For the text-containing cell, return its midpoint in [x, y] coordinate format. 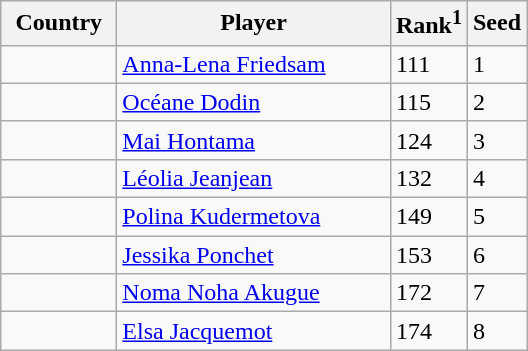
Anna-Lena Friedsam [254, 64]
153 [428, 255]
3 [496, 140]
Country [59, 24]
4 [496, 178]
Océane Dodin [254, 102]
111 [428, 64]
Rank1 [428, 24]
7 [496, 293]
132 [428, 178]
Player [254, 24]
Polina Kudermetova [254, 217]
Jessika Ponchet [254, 255]
Noma Noha Akugue [254, 293]
149 [428, 217]
124 [428, 140]
174 [428, 331]
172 [428, 293]
2 [496, 102]
Elsa Jacquemot [254, 331]
Mai Hontama [254, 140]
Léolia Jeanjean [254, 178]
6 [496, 255]
8 [496, 331]
Seed [496, 24]
5 [496, 217]
115 [428, 102]
1 [496, 64]
